From the cell containing the given text, extract its center point as [X, Y] coordinate. 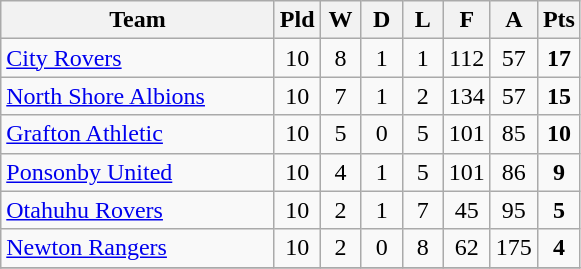
85 [514, 134]
City Rovers [138, 58]
Ponsonby United [138, 172]
112 [466, 58]
9 [558, 172]
175 [514, 248]
86 [514, 172]
95 [514, 210]
Pld [297, 20]
F [466, 20]
134 [466, 96]
15 [558, 96]
Team [138, 20]
D [382, 20]
Pts [558, 20]
W [340, 20]
Newton Rangers [138, 248]
L [422, 20]
Otahuhu Rovers [138, 210]
A [514, 20]
45 [466, 210]
Grafton Athletic [138, 134]
62 [466, 248]
North Shore Albions [138, 96]
17 [558, 58]
